Output the [x, y] coordinate of the center of the cell containing the given text.  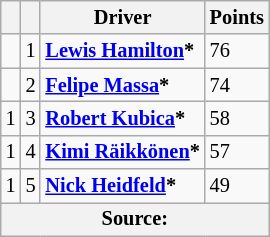
Felipe Massa* [122, 85]
4 [31, 152]
Kimi Räikkönen* [122, 152]
49 [237, 186]
Driver [122, 17]
2 [31, 85]
74 [237, 85]
3 [31, 118]
5 [31, 186]
Robert Kubica* [122, 118]
58 [237, 118]
57 [237, 152]
Source: [135, 219]
Points [237, 17]
Nick Heidfeld* [122, 186]
76 [237, 51]
Lewis Hamilton* [122, 51]
